From the cell containing the given text, extract its center point as [X, Y] coordinate. 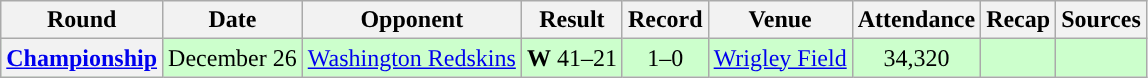
1–0 [665, 58]
December 26 [233, 58]
Venue [780, 20]
Washington Redskins [412, 58]
W 41–21 [572, 58]
Sources [1102, 20]
Result [572, 20]
Record [665, 20]
34,320 [916, 58]
Date [233, 20]
Attendance [916, 20]
Wrigley Field [780, 58]
Opponent [412, 20]
Round [82, 20]
Recap [1018, 20]
Championship [82, 58]
